Provide the (X, Y) coordinate of the cell's center where the given text is located.  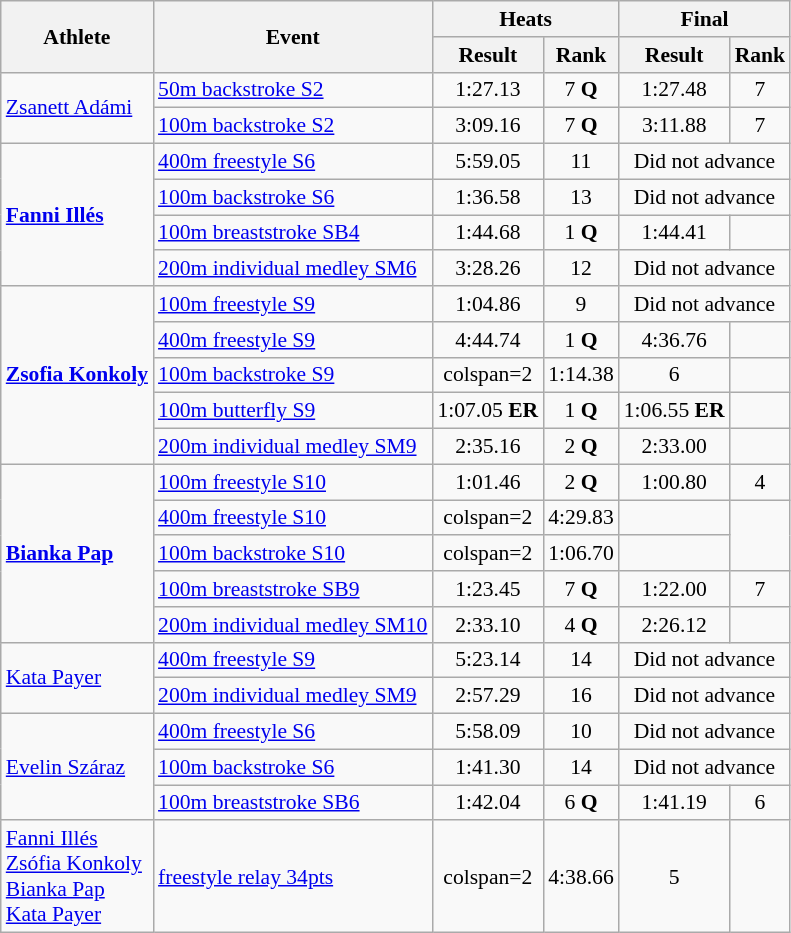
1:01.46 (488, 482)
1:06.55 ER (674, 411)
1:22.00 (674, 589)
100m butterfly S9 (292, 411)
Evelin Száraz (77, 768)
100m breaststroke SB4 (292, 233)
10 (580, 732)
1:41.19 (674, 803)
12 (580, 269)
1:14.38 (580, 375)
2:57.29 (488, 696)
5:23.14 (488, 660)
400m freestyle S10 (292, 518)
1:00.80 (674, 482)
2:33.00 (674, 447)
3:09.16 (488, 126)
5 (674, 877)
100m backstroke S2 (292, 126)
5:58.09 (488, 732)
3:28.26 (488, 269)
1:42.04 (488, 803)
1:44.68 (488, 233)
13 (580, 197)
1:04.86 (488, 304)
100m freestyle S10 (292, 482)
100m backstroke S9 (292, 375)
4 Q (580, 625)
Event (292, 36)
Zsofia Konkoly (77, 375)
1:07.05 ER (488, 411)
Kata Payer (77, 678)
100m breaststroke SB6 (292, 803)
200m individual medley SM10 (292, 625)
4:38.66 (580, 877)
2:26.12 (674, 625)
1:27.48 (674, 90)
1:44.41 (674, 233)
Zsanett Adámi (77, 108)
3:11.88 (674, 126)
100m freestyle S9 (292, 304)
6 Q (580, 803)
200m individual medley SM6 (292, 269)
1:23.45 (488, 589)
1:41.30 (488, 767)
4:36.76 (674, 340)
Bianka Pap (77, 553)
2:35.16 (488, 447)
11 (580, 162)
Heats (525, 19)
Final (704, 19)
4:29.83 (580, 518)
1:06.70 (580, 554)
Athlete (77, 36)
Fanni Illés (77, 215)
1:27.13 (488, 90)
100m backstroke S10 (292, 554)
2:33.10 (488, 625)
16 (580, 696)
50m backstroke S2 (292, 90)
100m breaststroke SB9 (292, 589)
4:44.74 (488, 340)
Fanni IllésZsófia KonkolyBianka PapKata Payer (77, 877)
freestyle relay 34pts (292, 877)
4 (760, 482)
9 (580, 304)
1:36.58 (488, 197)
5:59.05 (488, 162)
